For the text-containing cell, return its midpoint in [X, Y] coordinate format. 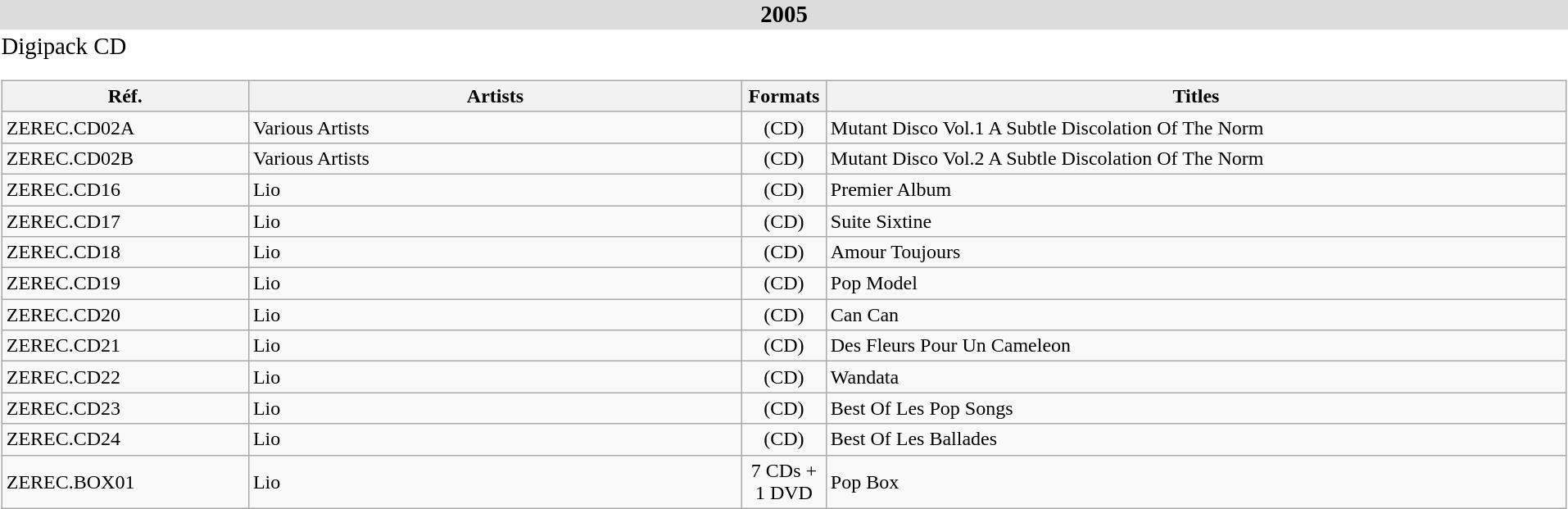
2005 [784, 15]
ZEREC.CD02A [125, 127]
ZEREC.CD16 [125, 189]
Artists [495, 96]
ZEREC.CD23 [125, 408]
Best Of Les Pop Songs [1196, 408]
Amour Toujours [1196, 252]
ZEREC.CD21 [125, 346]
7 CDs + 1 DVD [785, 482]
Can Can [1196, 315]
Premier Album [1196, 189]
ZEREC.BOX01 [125, 482]
Suite Sixtine [1196, 220]
ZEREC.CD17 [125, 220]
Mutant Disco Vol.1 A Subtle Discolation Of The Norm [1196, 127]
Titles [1196, 96]
Des Fleurs Pour Un Cameleon [1196, 346]
ZEREC.CD02B [125, 158]
ZEREC.CD24 [125, 439]
ZEREC.CD19 [125, 284]
Pop Box [1196, 482]
Formats [785, 96]
Best Of Les Ballades [1196, 439]
ZEREC.CD22 [125, 377]
ZEREC.CD18 [125, 252]
Mutant Disco Vol.2 A Subtle Discolation Of The Norm [1196, 158]
ZEREC.CD20 [125, 315]
Pop Model [1196, 284]
Wandata [1196, 377]
Réf. [125, 96]
